Provide the (X, Y) coordinate of the cell's center where the given text is located.  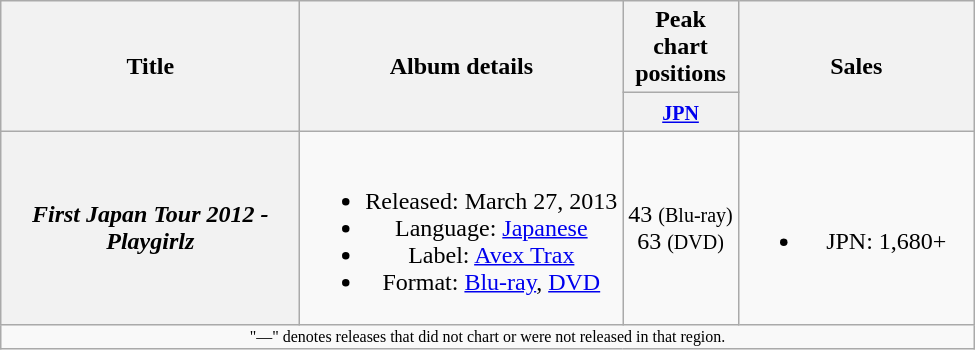
JPN (680, 112)
Title (150, 66)
Peakchartpositions (680, 47)
First Japan Tour 2012 - Playgirlz (150, 228)
JPN: 1,680+ (856, 228)
Released: March 27, 2013Language: JapaneseLabel: Avex TraxFormat: Blu-ray, DVD (462, 228)
Sales (856, 66)
"—" denotes releases that did not chart or were not released in that region. (488, 337)
Album details (462, 66)
43 (Blu-ray)63 (DVD) (680, 228)
